Return the (x, y) coordinate for the center point of the cell that contains the specified text.  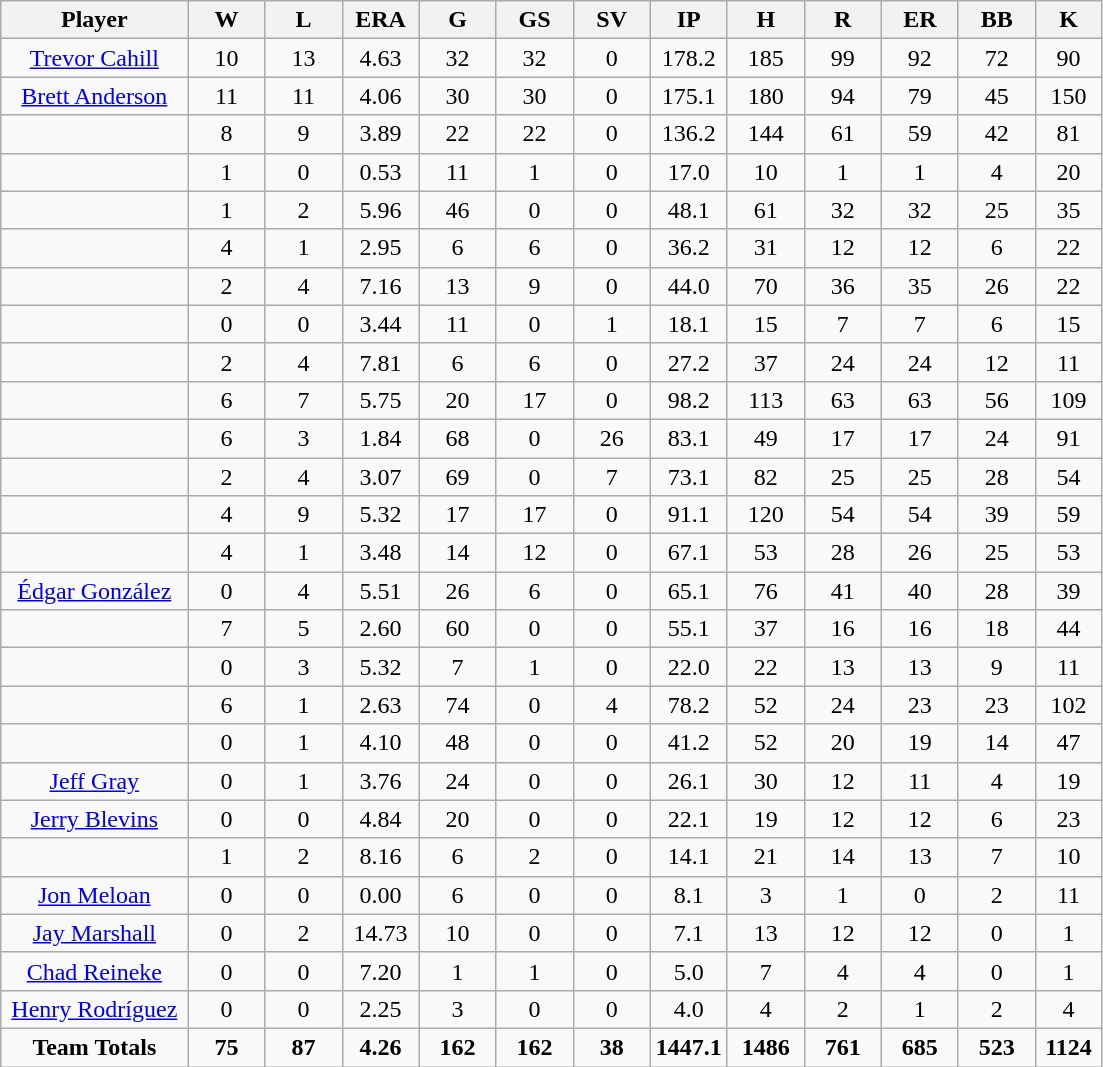
H (766, 20)
120 (766, 515)
Chad Reineke (94, 971)
3.76 (380, 781)
21 (766, 857)
109 (1068, 400)
3.44 (380, 324)
14.73 (380, 933)
55.1 (688, 629)
3.07 (380, 477)
46 (458, 210)
178.2 (688, 58)
65.1 (688, 591)
IP (688, 20)
523 (996, 1047)
2.60 (380, 629)
Jerry Blevins (94, 819)
5.75 (380, 400)
5.0 (688, 971)
1.84 (380, 438)
98.2 (688, 400)
7.16 (380, 286)
0.53 (380, 172)
56 (996, 400)
90 (1068, 58)
60 (458, 629)
49 (766, 438)
67.1 (688, 553)
18 (996, 629)
45 (996, 96)
4.63 (380, 58)
92 (920, 58)
44 (1068, 629)
5.51 (380, 591)
79 (920, 96)
17.0 (688, 172)
22.0 (688, 667)
48 (458, 743)
180 (766, 96)
2.25 (380, 1009)
Édgar González (94, 591)
91 (1068, 438)
72 (996, 58)
75 (226, 1047)
150 (1068, 96)
3.89 (380, 134)
4.26 (380, 1047)
4.06 (380, 96)
94 (842, 96)
41.2 (688, 743)
Jon Meloan (94, 895)
48.1 (688, 210)
47 (1068, 743)
BB (996, 20)
7.81 (380, 362)
5.96 (380, 210)
L (304, 20)
SV (612, 20)
5 (304, 629)
Jay Marshall (94, 933)
78.2 (688, 705)
68 (458, 438)
8.1 (688, 895)
Jeff Gray (94, 781)
27.2 (688, 362)
8.16 (380, 857)
36 (842, 286)
Henry Rodríguez (94, 1009)
1124 (1068, 1047)
69 (458, 477)
GS (534, 20)
7.1 (688, 933)
2.95 (380, 248)
1486 (766, 1047)
761 (842, 1047)
41 (842, 591)
ERA (380, 20)
136.2 (688, 134)
14.1 (688, 857)
99 (842, 58)
7.20 (380, 971)
2.63 (380, 705)
40 (920, 591)
3.48 (380, 553)
Player (94, 20)
26.1 (688, 781)
31 (766, 248)
1447.1 (688, 1047)
G (458, 20)
685 (920, 1047)
Trevor Cahill (94, 58)
R (842, 20)
18.1 (688, 324)
70 (766, 286)
81 (1068, 134)
44.0 (688, 286)
113 (766, 400)
38 (612, 1047)
Team Totals (94, 1047)
Brett Anderson (94, 96)
4.0 (688, 1009)
102 (1068, 705)
185 (766, 58)
175.1 (688, 96)
22.1 (688, 819)
4.84 (380, 819)
73.1 (688, 477)
83.1 (688, 438)
76 (766, 591)
144 (766, 134)
ER (920, 20)
91.1 (688, 515)
K (1068, 20)
0.00 (380, 895)
42 (996, 134)
4.10 (380, 743)
W (226, 20)
82 (766, 477)
8 (226, 134)
87 (304, 1047)
36.2 (688, 248)
74 (458, 705)
